Return the [x, y] coordinate for the center point of the cell that contains the specified text.  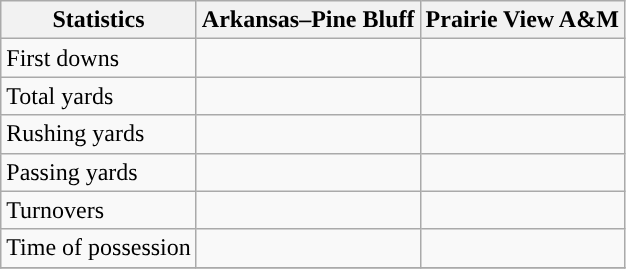
First downs [99, 58]
Rushing yards [99, 134]
Total yards [99, 96]
Turnovers [99, 210]
Prairie View A&M [522, 20]
Arkansas–Pine Bluff [308, 20]
Time of possession [99, 248]
Passing yards [99, 172]
Statistics [99, 20]
